Return (x, y) of the center of cell containing provided text 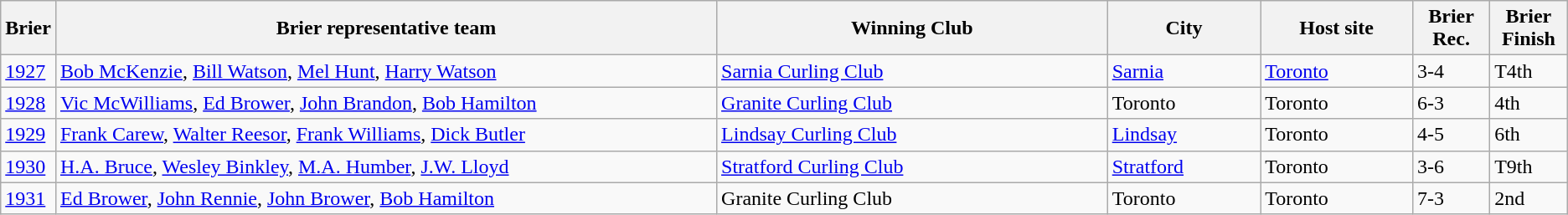
7-3 (1452, 198)
Stratford (1184, 166)
City (1184, 28)
6-3 (1452, 103)
Brier (28, 28)
1931 (28, 198)
4th (1529, 103)
Ed Brower, John Rennie, John Brower, Bob Hamilton (385, 198)
Stratford Curling Club (913, 166)
Frank Carew, Walter Reesor, Frank Williams, Dick Butler (385, 135)
Vic McWilliams, Ed Brower, John Brandon, Bob Hamilton (385, 103)
1928 (28, 103)
Sarnia (1184, 71)
1930 (28, 166)
Brier Rec. (1452, 28)
Winning Club (913, 28)
2nd (1529, 198)
H.A. Bruce, Wesley Binkley, M.A. Humber, J.W. Lloyd (385, 166)
Bob McKenzie, Bill Watson, Mel Hunt, Harry Watson (385, 71)
3-4 (1452, 71)
1929 (28, 135)
Sarnia Curling Club (913, 71)
Brier Finish (1529, 28)
4-5 (1452, 135)
6th (1529, 135)
T4th (1529, 71)
Host site (1337, 28)
3-6 (1452, 166)
Brier representative team (385, 28)
Lindsay (1184, 135)
1927 (28, 71)
T9th (1529, 166)
Lindsay Curling Club (913, 135)
